From the cell containing the given text, extract its center point as [X, Y] coordinate. 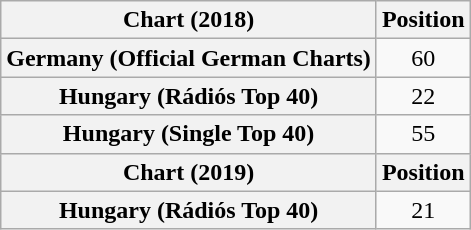
Hungary (Single Top 40) [189, 134]
Germany (Official German Charts) [189, 58]
21 [423, 210]
55 [423, 134]
60 [423, 58]
Chart (2019) [189, 172]
22 [423, 96]
Chart (2018) [189, 20]
